Locate the cell with the specified text and output its (x, y) center coordinate. 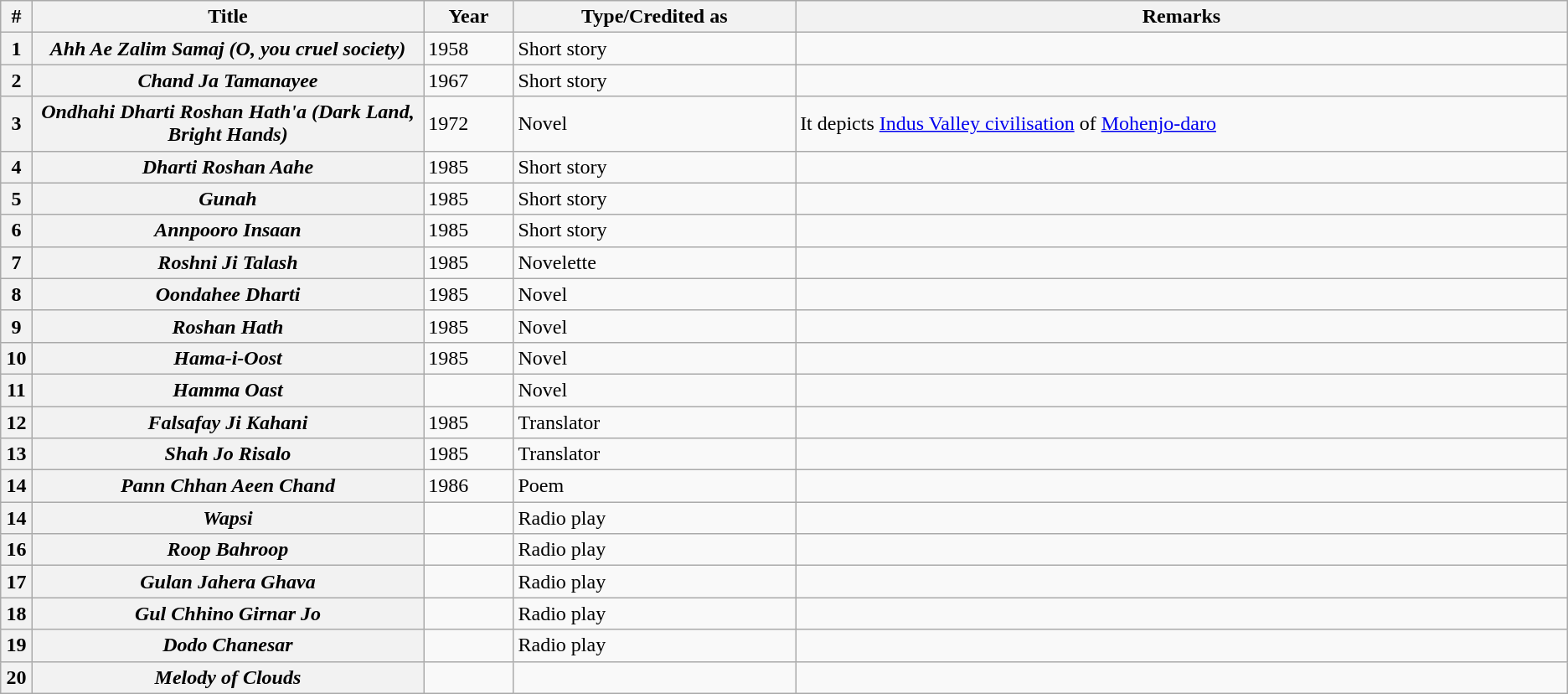
11 (17, 390)
10 (17, 358)
Gul Chhino Girnar Jo (228, 614)
6 (17, 230)
Melody of Clouds (228, 677)
Annpooro Insaan (228, 230)
Shah Jo Risalo (228, 454)
Pann Chhan Aeen Chand (228, 486)
Wapsi (228, 518)
Ondhahi Dharti Roshan Hath'a (Dark Land, Bright Hands) (228, 124)
7 (17, 262)
Poem (655, 486)
Chand Ja Tamanayee (228, 80)
13 (17, 454)
1986 (469, 486)
9 (17, 326)
3 (17, 124)
Dodo Chanesar (228, 645)
Type/Credited as (655, 17)
16 (17, 550)
It depicts Indus Valley civilisation of Mohenjo-daro (1182, 124)
1972 (469, 124)
Hama-i-Oost (228, 358)
Hamma Oast (228, 390)
Remarks (1182, 17)
Year (469, 17)
8 (17, 294)
Roop Bahroop (228, 550)
12 (17, 422)
4 (17, 167)
18 (17, 614)
Dharti Roshan Aahe (228, 167)
Title (228, 17)
20 (17, 677)
17 (17, 582)
Falsafay Ji Kahani (228, 422)
Novelette (655, 262)
Gulan Jahera Ghava (228, 582)
Gunah (228, 199)
1 (17, 49)
Roshni Ji Talash (228, 262)
Ahh Ae Zalim Samaj (O, you cruel society) (228, 49)
1958 (469, 49)
Oondahee Dharti (228, 294)
19 (17, 645)
Roshan Hath (228, 326)
# (17, 17)
5 (17, 199)
2 (17, 80)
1967 (469, 80)
